Return the [x, y] coordinate for the center point of the cell that contains the specified text.  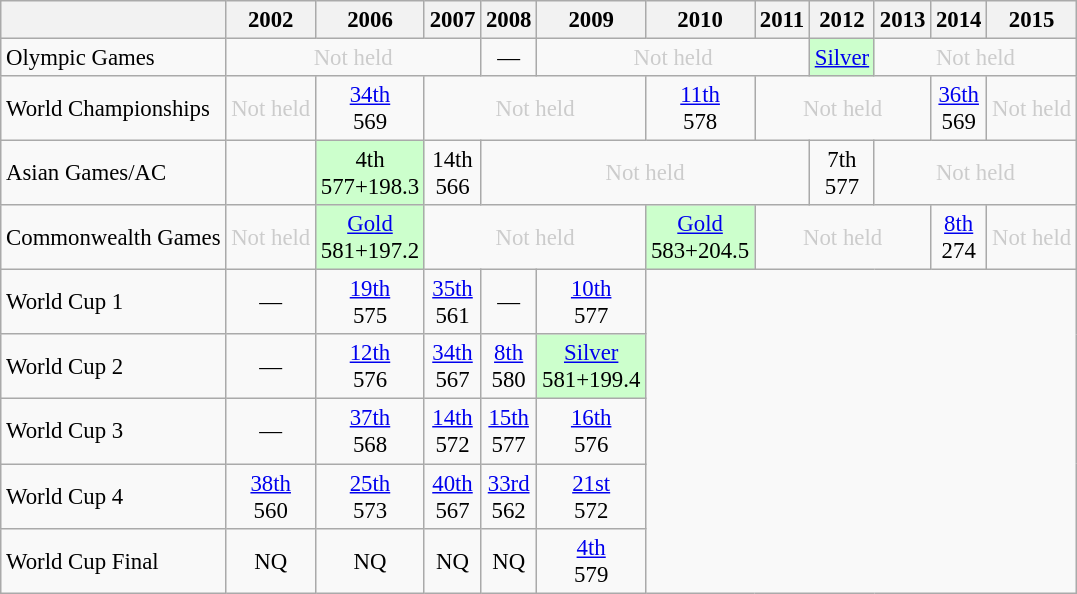
8th580 [509, 366]
38th560 [271, 496]
16th576 [592, 432]
World Cup Final [114, 560]
34th567 [452, 366]
2014 [959, 20]
40th567 [452, 496]
2002 [271, 20]
Gold581+197.2 [370, 238]
Silver581+199.4 [592, 366]
Commonwealth Games [114, 238]
11th578 [700, 108]
33rd562 [509, 496]
World Cup 2 [114, 366]
19th575 [370, 302]
2012 [842, 20]
7th577 [842, 174]
World Cup 4 [114, 496]
2015 [1032, 20]
4th579 [592, 560]
36th569 [959, 108]
34th569 [370, 108]
8th274 [959, 238]
14th572 [452, 432]
Silver [842, 58]
2013 [902, 20]
2011 [782, 20]
25th573 [370, 496]
2006 [370, 20]
2010 [700, 20]
World Cup 3 [114, 432]
2009 [592, 20]
2007 [452, 20]
Olympic Games [114, 58]
12th576 [370, 366]
14th566 [452, 174]
2008 [509, 20]
21st572 [592, 496]
35th561 [452, 302]
Asian Games/AC [114, 174]
10th577 [592, 302]
World Cup 1 [114, 302]
Gold583+204.5 [700, 238]
37th568 [370, 432]
World Championships [114, 108]
4th577+198.3 [370, 174]
15th577 [509, 432]
